Locate the cell with the specified text and output its (X, Y) center coordinate. 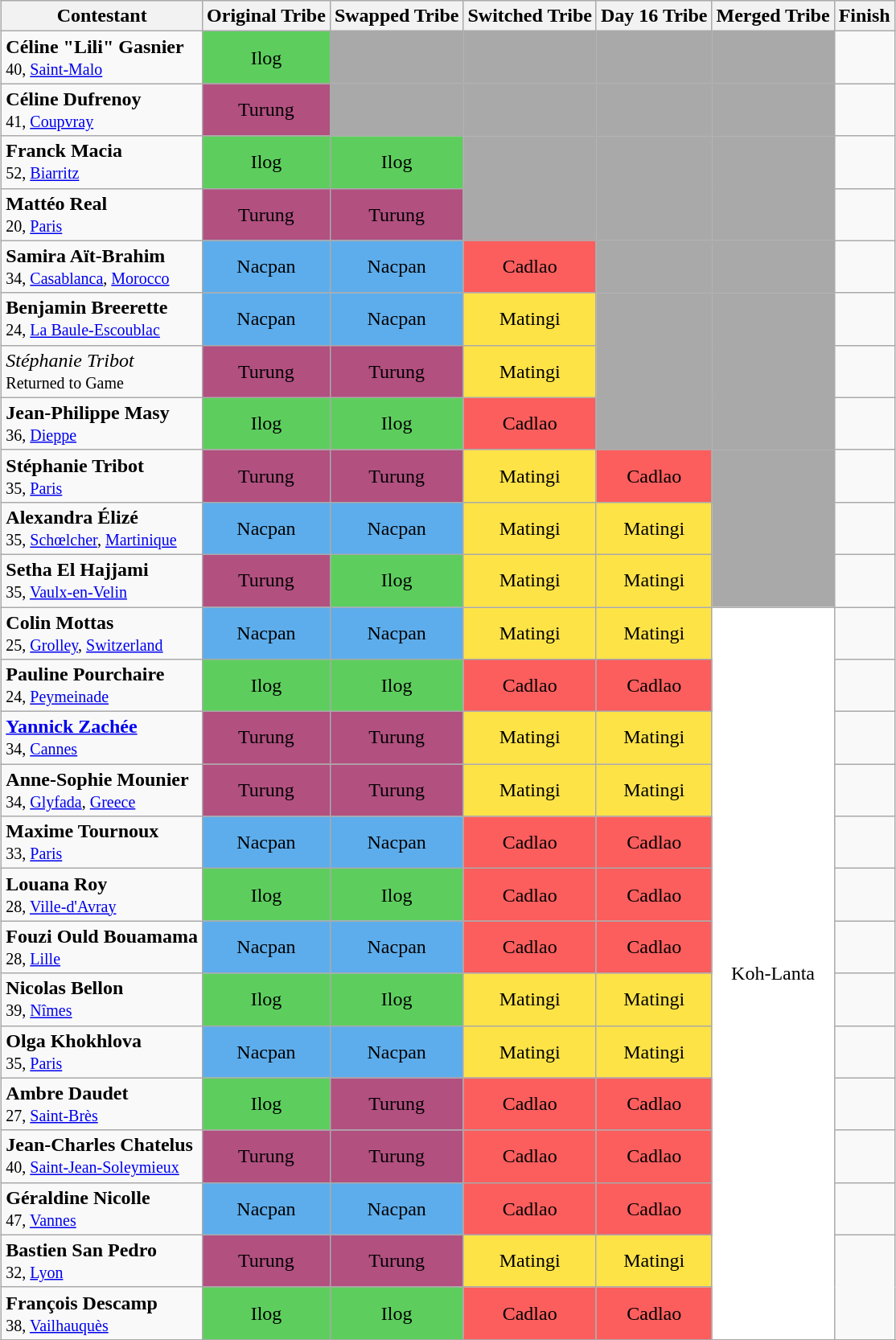
Fouzi Ould Bouamama28, Lille (102, 947)
Céline "Lili" Gasnier 40, Saint-Malo (102, 58)
Finish (864, 16)
Original Tribe (267, 16)
Setha El Hajjami35, Vaulx-en-Velin (102, 581)
Géraldine Nicolle47, Vannes (102, 1208)
Day 16 Tribe (654, 16)
Anne-Sophie Mounier34, Glyfada, Greece (102, 790)
Colin Mottas25, Grolley, Switzerland (102, 632)
François Descamp38, Vailhauquès (102, 1313)
Ambre Daudet27, Saint-Brès (102, 1104)
Céline Dufrenoy41, Coupvray (102, 109)
Swapped Tribe (397, 16)
Maxime Tournoux33, Paris (102, 843)
Stéphanie TribotReturned to Game (102, 372)
Yannick Zachée34, Cannes (102, 738)
Alexandra Élizé35, Schœlcher, Martinique (102, 528)
Jean-Philippe Masy36, Dieppe (102, 423)
Koh-Lanta (773, 973)
Stéphanie Tribot35, Paris (102, 476)
Mattéo Real20, Paris (102, 214)
Contestant (102, 16)
Samira Aït-Brahim34, Casablanca, Morocco (102, 267)
Louana Roy28, Ville-d'Avray (102, 894)
Benjamin Breerette24, La Baule-Escoublac (102, 319)
Pauline Pourchaire24, Peymeinade (102, 685)
Switched Tribe (530, 16)
Bastien San Pedro32, Lyon (102, 1261)
Merged Tribe (773, 16)
Olga Khokhlova35, Paris (102, 1052)
Nicolas Bellon39, Nîmes (102, 999)
Jean-Charles Chatelus40, Saint-Jean-Soleymieux (102, 1157)
Franck Macia52, Biarritz (102, 162)
